Provide the [x, y] coordinate of the cell's center where the given text is located.  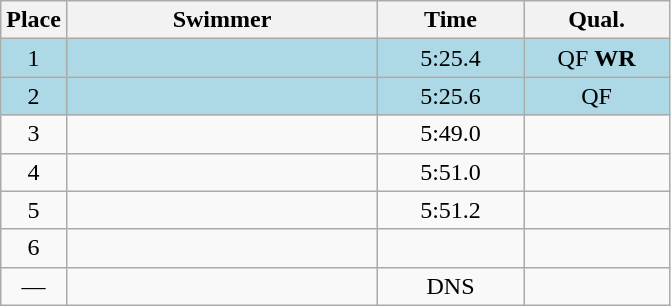
Time [451, 20]
5:49.0 [451, 134]
3 [34, 134]
Swimmer [222, 20]
4 [34, 172]
Place [34, 20]
5:51.2 [451, 210]
2 [34, 96]
QF WR [597, 58]
5:25.4 [451, 58]
QF [597, 96]
6 [34, 248]
5:51.0 [451, 172]
5 [34, 210]
Qual. [597, 20]
5:25.6 [451, 96]
— [34, 286]
DNS [451, 286]
1 [34, 58]
